Output the (x, y) coordinate of the center of the cell containing the given text.  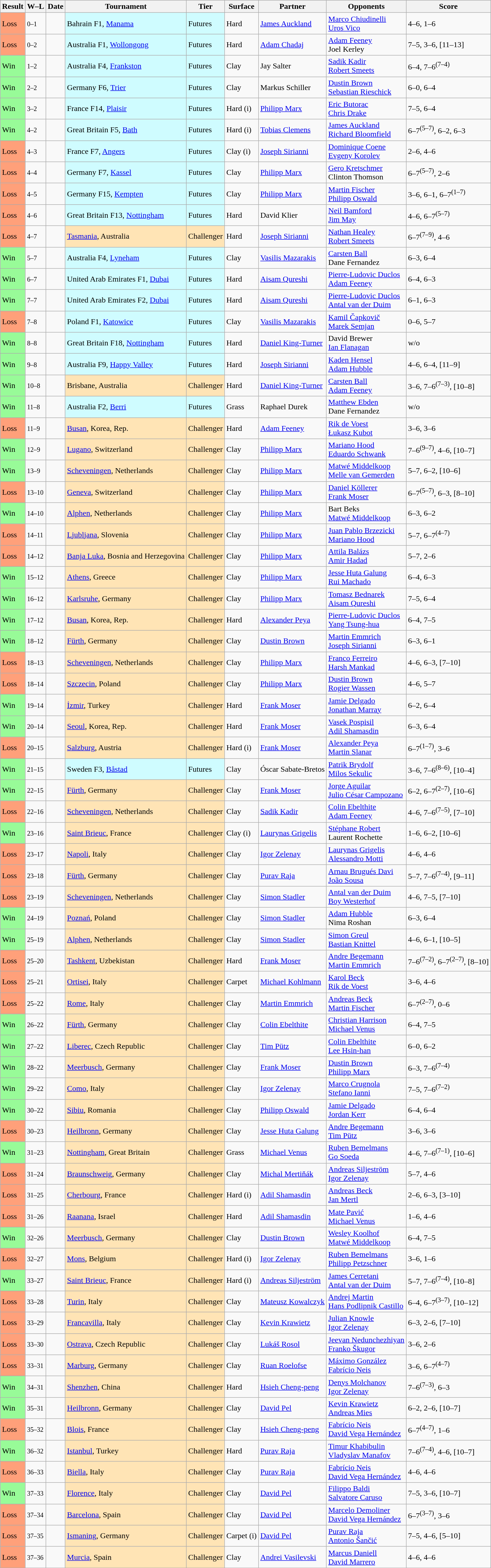
2–6, 4–6 (448, 151)
28–22 (35, 1067)
Eric Butorac Chris Drake (366, 109)
Ljubljana, Slovenia (126, 534)
6–1, 6–3 (448, 301)
Kevin Krawietz (293, 1323)
3–6, 6–7(4–7) (448, 1365)
37–35 (35, 1536)
5–7, 6–2, [10–6] (448, 471)
33–30 (35, 1344)
Biella, Italy (126, 1472)
33–29 (35, 1323)
Dustin Brown Rogier Wassen (366, 684)
14–11 (35, 534)
Arnau Brugués Davi João Sousa (366, 876)
7–5, 3–6, [11–13] (448, 45)
Adam Feeney (293, 428)
25–19 (35, 939)
Matthew Ebden Dane Fernandez (366, 407)
30–22 (35, 1110)
Timur Khabibulin Vladyslav Manafov (366, 1450)
Stéphane Robert Laurent Rochette (366, 833)
Cherbourg, France (126, 1195)
0–6, 5–7 (448, 322)
37–34 (35, 1515)
Laurynas Grigelis (293, 833)
Colin Ebelthite Lee Hsin-han (366, 1046)
Braunschweig, Germany (126, 1173)
Great Britain F18, Nottingham (126, 343)
Florence, Italy (126, 1493)
Alexander Peya Martin Slanar (366, 748)
17–12 (35, 620)
Germany F7, Kassel (126, 172)
Denys Molchanov Igor Zelenay (366, 1387)
6–7(2–7), 0–6 (448, 1003)
Tomasz Bednarek Aisam Qureshi (366, 599)
Juan Pablo Brzezicki Mariano Hood (366, 534)
4–6, 7–6(7–1), [10–6] (448, 1153)
7–5, 4–6, [5–10] (448, 1536)
Marcus Daniell David Marrero (366, 1557)
Francavilla, Italy (126, 1323)
6–4, 6–7(3–7), [10–12] (448, 1302)
6–7 (35, 279)
Marburg, Germany (126, 1365)
37–36 (35, 1557)
23–17 (35, 854)
Athens, Greece (126, 577)
Karlsruhe, Germany (126, 599)
8–8 (35, 343)
Lugano, Switzerland (126, 449)
Pierre-Ludovic Duclos Antal van der Duim (366, 301)
Tobias Clemens (293, 130)
36–33 (35, 1472)
6–2, 2–6, [10–7] (448, 1408)
Andrej Martin Hans Podlipnik Castillo (366, 1302)
Antal van der Duim Boy Westerhof (366, 896)
W–L (35, 7)
4–2 (35, 130)
Dominique Coene Evgeny Korolev (366, 151)
18–13 (35, 663)
4–6, 6–1, [10–5] (448, 939)
Adam Feeney Joel Kerley (366, 45)
Pierre-Ludovic Duclos Adam Feeney (366, 279)
Ismaning, Germany (126, 1536)
6–0, 6–4 (448, 87)
Great Britain F13, Nottingham (126, 215)
6–0, 6–2 (448, 1046)
Tasmania, Australia (126, 236)
6–7(1–7), 3–6 (448, 748)
23–18 (35, 876)
Tashkent, Uzbekistan (126, 961)
France F14, Plaisir (126, 109)
Andrei Vasilevski (293, 1557)
6–7(4–7), 1–6 (448, 1430)
Jesse Huta Galung (293, 1131)
James Auckland Richard Bloomfield (366, 130)
29–22 (35, 1088)
1–6, 4–6 (448, 1216)
Partner (293, 7)
Adam Hubble Nima Roshan (366, 918)
Philipp Oswald (293, 1110)
32–26 (35, 1238)
Istanbul, Turkey (126, 1450)
Jesse Huta Galung Rui Machado (366, 577)
Carpet (242, 982)
4–6, 7–6(7–5), [7–10] (448, 811)
Karol Beck Rik de Voest (366, 982)
Sibiu, Romania (126, 1110)
24–19 (35, 918)
2–6, 6–3, [3–10] (448, 1195)
Andreas Beck Jan Mertl (366, 1195)
Salzburg, Austria (126, 748)
25–22 (35, 1003)
0–2 (35, 45)
Wesley Koolhof Matwé Middelkoop (366, 1238)
6–4, 7–6(7–4) (448, 66)
Australia F4, Frankston (126, 66)
Surface (242, 7)
5–7 (35, 257)
31–24 (35, 1173)
7–6(9–7), 4–6, [10–7] (448, 449)
Ruan Roelofse (293, 1365)
Australia F4, Lyneham (126, 257)
Jeevan Nedunchezhiyan Franko Škugor (366, 1344)
Attila Balázs Amir Hadad (366, 556)
Pierre-Ludovic Duclos Yang Tsung-hua (366, 620)
Óscar Sabate-Bretos (293, 769)
1–2 (35, 66)
Raanana, Israel (126, 1216)
Australia F2, Berri (126, 407)
Mariano Hood Eduardo Schwank (366, 449)
11–9 (35, 428)
David Brewer Ian Flanagan (366, 343)
4–4 (35, 172)
Purav Raja Antonio Šančić (366, 1536)
Daniel Köllerer Frank Moser (366, 492)
Bahrain F1, Manama (126, 24)
Vasek Pospisil Adil Shamasdin (366, 726)
Lukáš Rosol (293, 1344)
3–6, 2–6 (448, 1344)
13–9 (35, 471)
Shenzhen, China (126, 1387)
Martin Fischer Philipp Oswald (366, 194)
Alexander Peya (293, 620)
Great Britain F5, Bath (126, 130)
5–7, 4–6 (448, 1173)
Como, Italy (126, 1088)
6–3, 6–2 (448, 513)
7–5, 3–6, [10–7] (448, 1493)
Result (13, 7)
Score (448, 7)
34–31 (35, 1387)
6–3, 6–1 (448, 641)
Dustin Brown Sebastian Rieschick (366, 87)
Gero Kretschmer Clinton Thomson (366, 172)
Carpet (i) (242, 1536)
Kevin Krawietz Andreas Mies (366, 1408)
Banja Luka, Bosnia and Herzegovina (126, 556)
6–7(5–7), 2–6 (448, 172)
25–20 (35, 961)
16–12 (35, 599)
3–6, 6–1, 6–7(1–7) (448, 194)
Marcelo Demoliner David Vega Hernández (366, 1515)
4–3 (35, 151)
Jamie Delgado Jordan Kerr (366, 1110)
14–12 (35, 556)
Mate Pavić Michael Venus (366, 1216)
27–22 (35, 1046)
4–6, 7–5, [7–10] (448, 896)
33–27 (35, 1280)
Marco Chiudinelli Uros Vico (366, 24)
Andre Begemann Tim Pütz (366, 1131)
35–32 (35, 1430)
35–31 (35, 1408)
Bart Beks Matwé Middelkoop (366, 513)
David Klier (293, 215)
Michael Kohlmann (293, 982)
19–14 (35, 705)
Geneva, Switzerland (126, 492)
Rome, Italy (126, 1003)
Seoul, Korea, Rep. (126, 726)
6–2, 6–7(2–7), [10–6] (448, 790)
4–6, 1–6 (448, 24)
15–12 (35, 577)
Sadik Kadir (293, 811)
13–10 (35, 492)
36–32 (35, 1450)
Martin Emmrich (293, 1003)
7–6(7–4), 4–6, [10–7] (448, 1450)
23–19 (35, 896)
14–10 (35, 513)
7–5, 7–6(7–2) (448, 1088)
4–7 (35, 236)
5–7, 2–6 (448, 556)
Ostrava, Czech Republic (126, 1344)
Jamie Delgado Jonathan Marray (366, 705)
6–3, 2–6, [7–10] (448, 1323)
2–2 (35, 87)
25–21 (35, 982)
Tier (206, 7)
Ortisei, Italy (126, 982)
Tim Pütz (293, 1046)
Andreas Beck Martin Fischer (366, 1003)
Date (56, 7)
Napoli, Italy (126, 854)
37–33 (35, 1493)
6–2, 6–4 (448, 705)
Neil Bamford Jim May (366, 215)
Patrik Brydolf Milos Sekulic (366, 769)
3–2 (35, 109)
31–23 (35, 1153)
20–15 (35, 748)
Ruben Bemelmans Philipp Petzschner (366, 1259)
31–25 (35, 1195)
7–7 (35, 301)
30–23 (35, 1131)
Germany F15, Kempten (126, 194)
Laurynas Grigelis Alessandro Motti (366, 854)
22–15 (35, 790)
Brisbane, Australia (126, 386)
Nottingham, Great Britain (126, 1153)
Tournament (126, 7)
Australia F9, Happy Valley (126, 364)
Rik de Voest Łukasz Kubot (366, 428)
4–6, 5–7 (448, 684)
Liberec, Czech Republic (126, 1046)
5–7, 6–7(4–7) (448, 534)
9–8 (35, 364)
Poland F1, Katowice (126, 322)
Australia F1, Wollongong (126, 45)
Germany F6, Trier (126, 87)
Kamil Čapkovič Marek Semjan (366, 322)
6–7(3–7), 3–6 (448, 1515)
Michal Mertiňák (293, 1173)
United Arab Emirates F2, Dubai (126, 301)
1–6, 6–2, [10–6] (448, 833)
Nathan Healey Robert Smeets (366, 236)
Mons, Belgium (126, 1259)
Michael Venus (293, 1153)
Filippo Baldi Salvatore Caruso (366, 1493)
32–27 (35, 1259)
4–6, 6–4, [11–9] (448, 364)
0–1 (35, 24)
18–12 (35, 641)
Matwé Middelkoop Melle van Gemerden (366, 471)
Andreas Siljeström (293, 1280)
4–6 (35, 215)
4–5 (35, 194)
5–7, 7–6(7–4), [9–11] (448, 876)
James Auckland (293, 24)
7–6(7–3), 6–3 (448, 1387)
Andre Begemann Martin Emmrich (366, 961)
Murcia, Spain (126, 1557)
Adam Chadaj (293, 45)
Poznań, Poland (126, 918)
Simon Greul Bastian Knittel (366, 939)
5–7, 7–6(7–4), [10–8] (448, 1280)
Barcelona, Spain (126, 1515)
Markus Schiller (293, 87)
6–3, 7–6(7–4) (448, 1067)
Colin Ebelthite Adam Feeney (366, 811)
26–22 (35, 1025)
İzmir, Turkey (126, 705)
Franco Ferreiro Harsh Mankad (366, 663)
Turin, Italy (126, 1302)
21–15 (35, 769)
United Arab Emirates F1, Dubai (126, 279)
33–28 (35, 1302)
4–6, 6–7(5–7) (448, 215)
Marco Crugnola Stefano Ianni (366, 1088)
Carsten Ball Dane Fernandez (366, 257)
Jay Salter (293, 66)
Mateusz Kowalczyk (293, 1302)
Opponents (366, 7)
4–6, 6–3, [7–10] (448, 663)
12–9 (35, 449)
Kaden Hensel Adam Hubble (366, 364)
20–14 (35, 726)
Ruben Bemelmans Go Soeda (366, 1153)
6–4, 6–4 (448, 1110)
10–8 (35, 386)
3–6, 1–6 (448, 1259)
Colin Ebelthite (293, 1025)
Sweden F3, Båstad (126, 769)
France F7, Angers (126, 151)
Andreas Siljeström Igor Zelenay (366, 1173)
3–6, 4–6 (448, 982)
Jorge Aguilar Julio César Campozano (366, 790)
3–6, 7–6(8–6), [10–4] (448, 769)
Szczecin, Poland (126, 684)
Raphael Durek (293, 407)
Dustin Brown Philipp Marx (366, 1067)
James Cerretani Antal van der Duim (366, 1280)
7–8 (35, 322)
Julian Knowle Igor Zelenay (366, 1323)
6–7(7–9), 4–6 (448, 236)
7–6(7–2), 6–7(2–7), [8–10] (448, 961)
33–31 (35, 1365)
3–6, 7–6(7–3), [10–8] (448, 386)
22–16 (35, 811)
11–8 (35, 407)
18–14 (35, 684)
Blois, France (126, 1430)
Christian Harrison Michael Venus (366, 1025)
23–16 (35, 833)
Sadik Kadir Robert Smeets (366, 66)
Carsten Ball Adam Feeney (366, 386)
31–26 (35, 1216)
6–7(5–7), 6–2, 6–3 (448, 130)
6–7(5–7), 6–3, [8–10] (448, 492)
Máximo González Fabrício Neis (366, 1365)
Martin Emmrich Joseph Sirianni (366, 641)
